Identify which cell holds the provided text, then report its (x, y) central coordinate. 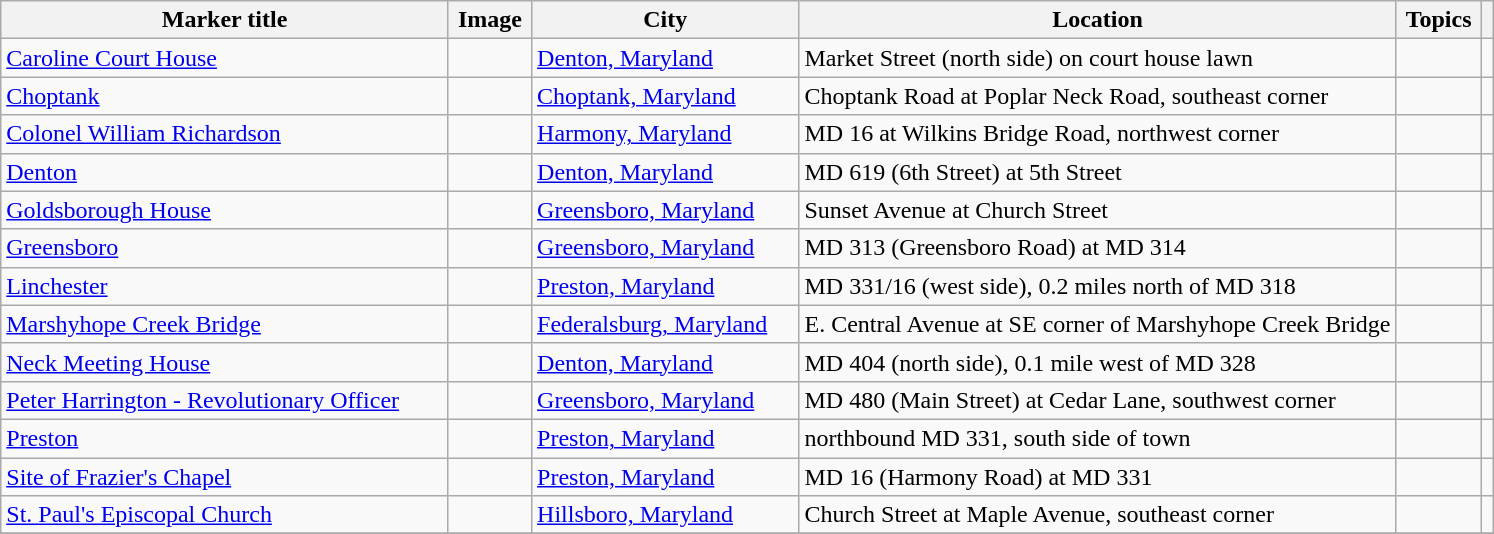
Harmony, Maryland (666, 134)
Goldsborough House (225, 210)
Site of Frazier's Chapel (225, 477)
Neck Meeting House (225, 362)
northbound MD 331, south side of town (1098, 438)
MD 331/16 (west side), 0.2 miles north of MD 318 (1098, 286)
MD 404 (north side), 0.1 mile west of MD 328 (1098, 362)
Greensboro (225, 248)
Market Street (north side) on court house lawn (1098, 58)
MD 313 (Greensboro Road) at MD 314 (1098, 248)
MD 619 (6th Street) at 5th Street (1098, 172)
St. Paul's Episcopal Church (225, 515)
MD 16 (Harmony Road) at MD 331 (1098, 477)
Choptank Road at Poplar Neck Road, southeast corner (1098, 96)
MD 480 (Main Street) at Cedar Lane, southwest corner (1098, 400)
E. Central Avenue at SE corner of Marshyhope Creek Bridge (1098, 324)
City (666, 20)
Linchester (225, 286)
Image (490, 20)
Marker title (225, 20)
Peter Harrington - Revolutionary Officer (225, 400)
Choptank (225, 96)
Federalsburg, Maryland (666, 324)
Hillsboro, Maryland (666, 515)
Colonel William Richardson (225, 134)
Sunset Avenue at Church Street (1098, 210)
Marshyhope Creek Bridge (225, 324)
Location (1098, 20)
Preston (225, 438)
Topics (1438, 20)
Caroline Court House (225, 58)
Denton (225, 172)
Choptank, Maryland (666, 96)
MD 16 at Wilkins Bridge Road, northwest corner (1098, 134)
Church Street at Maple Avenue, southeast corner (1098, 515)
